Scan for the cell matching the given text and deliver its [X, Y] coordinate at center. 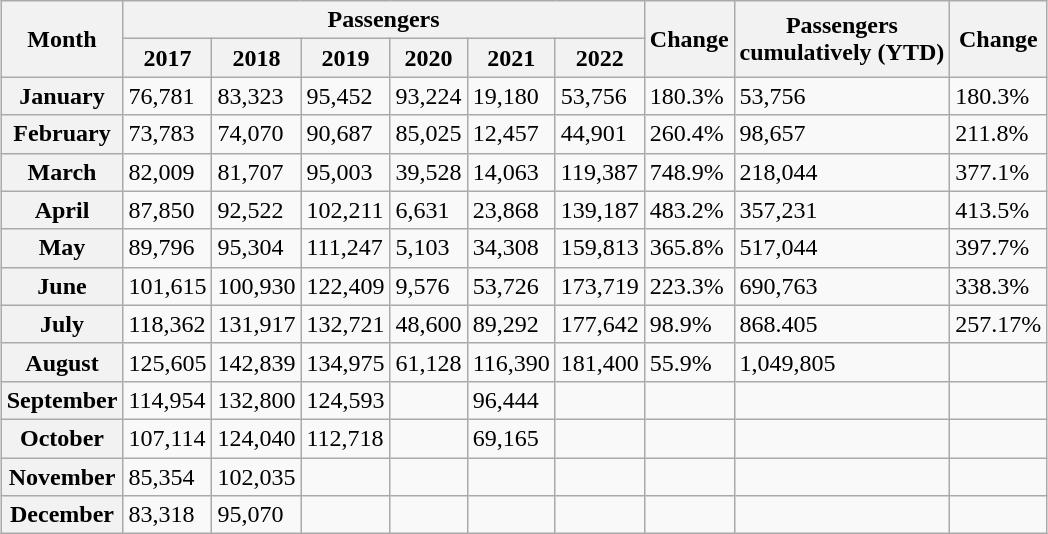
85,025 [428, 134]
2020 [428, 58]
Passengerscumulatively (YTD) [842, 39]
92,522 [256, 210]
100,930 [256, 286]
39,528 [428, 172]
134,975 [346, 362]
96,444 [511, 400]
357,231 [842, 210]
44,901 [600, 134]
102,035 [256, 477]
118,362 [168, 324]
868.405 [842, 324]
112,718 [346, 438]
517,044 [842, 248]
95,452 [346, 96]
July [62, 324]
9,576 [428, 286]
95,070 [256, 515]
124,040 [256, 438]
February [62, 134]
218,044 [842, 172]
90,687 [346, 134]
748.9% [689, 172]
95,304 [256, 248]
2022 [600, 58]
Month [62, 39]
2019 [346, 58]
116,390 [511, 362]
48,600 [428, 324]
December [62, 515]
87,850 [168, 210]
124,593 [346, 400]
1,049,805 [842, 362]
132,800 [256, 400]
82,009 [168, 172]
690,763 [842, 286]
6,631 [428, 210]
23,868 [511, 210]
June [62, 286]
107,114 [168, 438]
76,781 [168, 96]
83,323 [256, 96]
365.8% [689, 248]
125,605 [168, 362]
69,165 [511, 438]
223.3% [689, 286]
73,783 [168, 134]
413.5% [998, 210]
139,187 [600, 210]
53,726 [511, 286]
142,839 [256, 362]
55.9% [689, 362]
81,707 [256, 172]
74,070 [256, 134]
98.9% [689, 324]
85,354 [168, 477]
377.1% [998, 172]
83,318 [168, 515]
397.7% [998, 248]
2017 [168, 58]
98,657 [842, 134]
September [62, 400]
61,128 [428, 362]
March [62, 172]
2018 [256, 58]
114,954 [168, 400]
2021 [511, 58]
257.17% [998, 324]
159,813 [600, 248]
101,615 [168, 286]
102,211 [346, 210]
19,180 [511, 96]
338.3% [998, 286]
181,400 [600, 362]
211.8% [998, 134]
August [62, 362]
May [62, 248]
89,292 [511, 324]
34,308 [511, 248]
93,224 [428, 96]
177,642 [600, 324]
483.2% [689, 210]
14,063 [511, 172]
November [62, 477]
89,796 [168, 248]
131,917 [256, 324]
October [62, 438]
95,003 [346, 172]
111,247 [346, 248]
132,721 [346, 324]
5,103 [428, 248]
January [62, 96]
122,409 [346, 286]
260.4% [689, 134]
Passengers [384, 20]
119,387 [600, 172]
April [62, 210]
173,719 [600, 286]
12,457 [511, 134]
